Return [X, Y] of the center of cell containing provided text 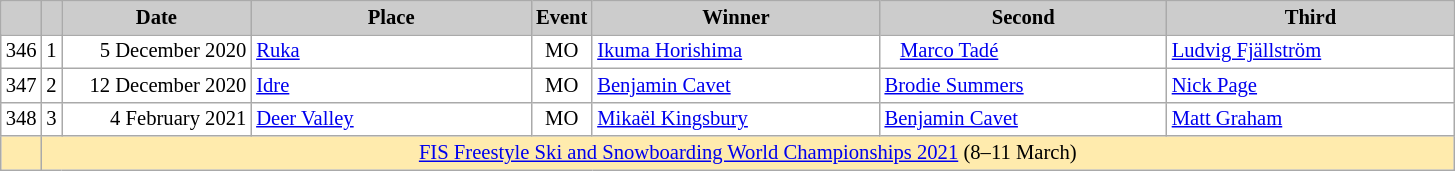
1 [51, 51]
5 December 2020 [157, 51]
Nick Page [1310, 85]
Marco Tadé [1024, 51]
Matt Graham [1310, 119]
Brodie Summers [1024, 85]
Deer Valley [391, 119]
Ludvig Fjällström [1310, 51]
Idre [391, 85]
Place [391, 17]
3 [51, 119]
4 February 2021 [157, 119]
Mikaël Kingsbury [736, 119]
348 [22, 119]
FIS Freestyle Ski and Snowboarding World Championships 2021 (8–11 March) [748, 153]
Third [1310, 17]
347 [22, 85]
Ikuma Horishima [736, 51]
Date [157, 17]
Event [562, 17]
Ruka [391, 51]
346 [22, 51]
Second [1024, 17]
12 December 2020 [157, 85]
Winner [736, 17]
2 [51, 85]
